Determine the [X, Y] coordinate at the center of the cell enclosing the given text.  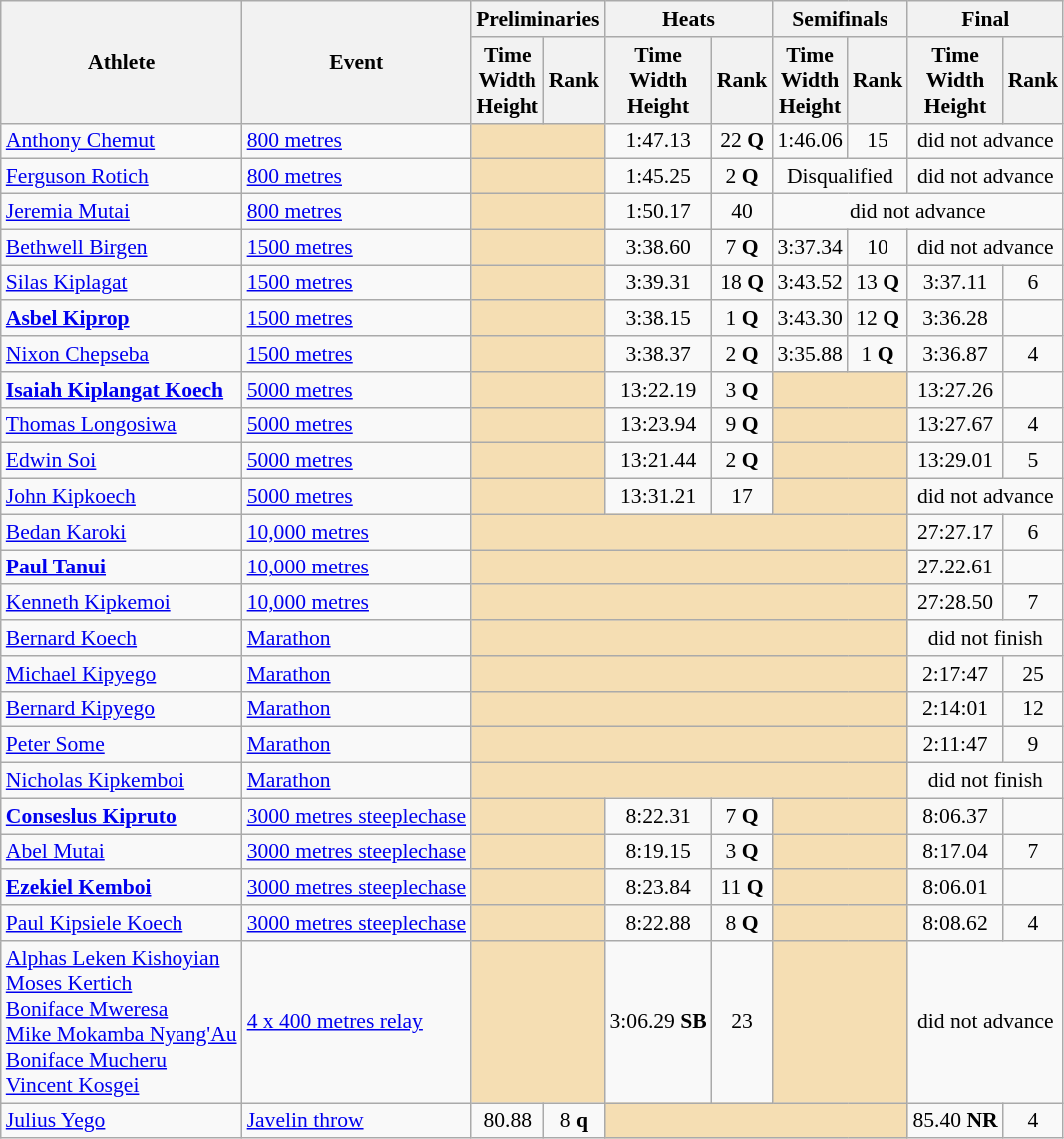
3:38.60 [658, 247]
1:50.17 [658, 212]
8:22.31 [658, 816]
80.88 [507, 1121]
3:37.11 [955, 283]
13:23.94 [658, 425]
13:27.67 [955, 425]
Final [985, 19]
1:47.13 [658, 141]
Ferguson Rotich [122, 177]
3:37.34 [810, 247]
8:22.88 [658, 923]
22 Q [742, 141]
1:45.25 [658, 177]
3:39.31 [658, 283]
Thomas Longosiwa [122, 425]
1:46.06 [810, 141]
13:21.44 [658, 461]
Conseslus Kipruto [122, 816]
8:19.15 [658, 852]
Bethwell Birgen [122, 247]
10 [878, 247]
8:06.01 [955, 888]
Bedan Karoki [122, 532]
23 [742, 1021]
13 Q [878, 283]
Javelin throw [357, 1121]
13:27.26 [955, 390]
2:17:47 [955, 674]
13:29.01 [955, 461]
12 [1033, 709]
27:27.17 [955, 532]
Bernard Koech [122, 638]
Kenneth Kipkemoi [122, 603]
Semifinals [840, 19]
27.22.61 [955, 568]
John Kipkoech [122, 497]
25 [1033, 674]
3:36.87 [955, 354]
Nixon Chepseba [122, 354]
2:11:47 [955, 745]
Alphas Leken KishoyianMoses KertichBoniface MweresaMike Mokamba Nyang'AuBoniface MucheruVincent Kosgei [122, 1021]
15 [878, 141]
27:28.50 [955, 603]
Nicholas Kipkemboi [122, 781]
Jeremia Mutai [122, 212]
Disqualified [840, 177]
3:38.37 [658, 354]
3:43.30 [810, 319]
Preliminaries [537, 19]
Asbel Kiprop [122, 319]
3:38.15 [658, 319]
Paul Kipsiele Koech [122, 923]
9 [1033, 745]
Bernard Kipyego [122, 709]
3:35.88 [810, 354]
5 [1033, 461]
8:08.62 [955, 923]
Ezekiel Kemboi [122, 888]
3:43.52 [810, 283]
Silas Kiplagat [122, 283]
40 [742, 212]
8:23.84 [658, 888]
2:14:01 [955, 709]
85.40 NR [955, 1121]
9 Q [742, 425]
8 q [574, 1121]
Peter Some [122, 745]
8:06.37 [955, 816]
Michael Kipyego [122, 674]
Abel Mutai [122, 852]
Anthony Chemut [122, 141]
3:06.29 SB [658, 1021]
Heats [688, 19]
Isaiah Kiplangat Koech [122, 390]
Julius Yego [122, 1121]
3:36.28 [955, 319]
4 x 400 metres relay [357, 1021]
11 Q [742, 888]
Edwin Soi [122, 461]
8 Q [742, 923]
Paul Tanui [122, 568]
Event [357, 62]
18 Q [742, 283]
12 Q [878, 319]
17 [742, 497]
13:22.19 [658, 390]
Athlete [122, 62]
8:17.04 [955, 852]
13:31.21 [658, 497]
